Determine the [x, y] coordinate at the center of the cell enclosing the given text.  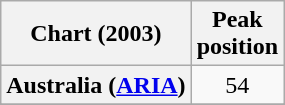
Chart (2003) [96, 34]
54 [237, 85]
Peakposition [237, 34]
Australia (ARIA) [96, 85]
